Identify which cell holds the provided text, then report its (x, y) central coordinate. 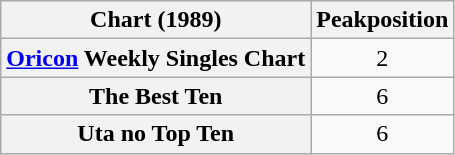
2 (382, 58)
Peakposition (382, 20)
Oricon Weekly Singles Chart (156, 58)
The Best Ten (156, 96)
Chart (1989) (156, 20)
Uta no Top Ten (156, 134)
